Pinpoint the cell where the given text exists, returning its [x, y] midpoint coordinate. 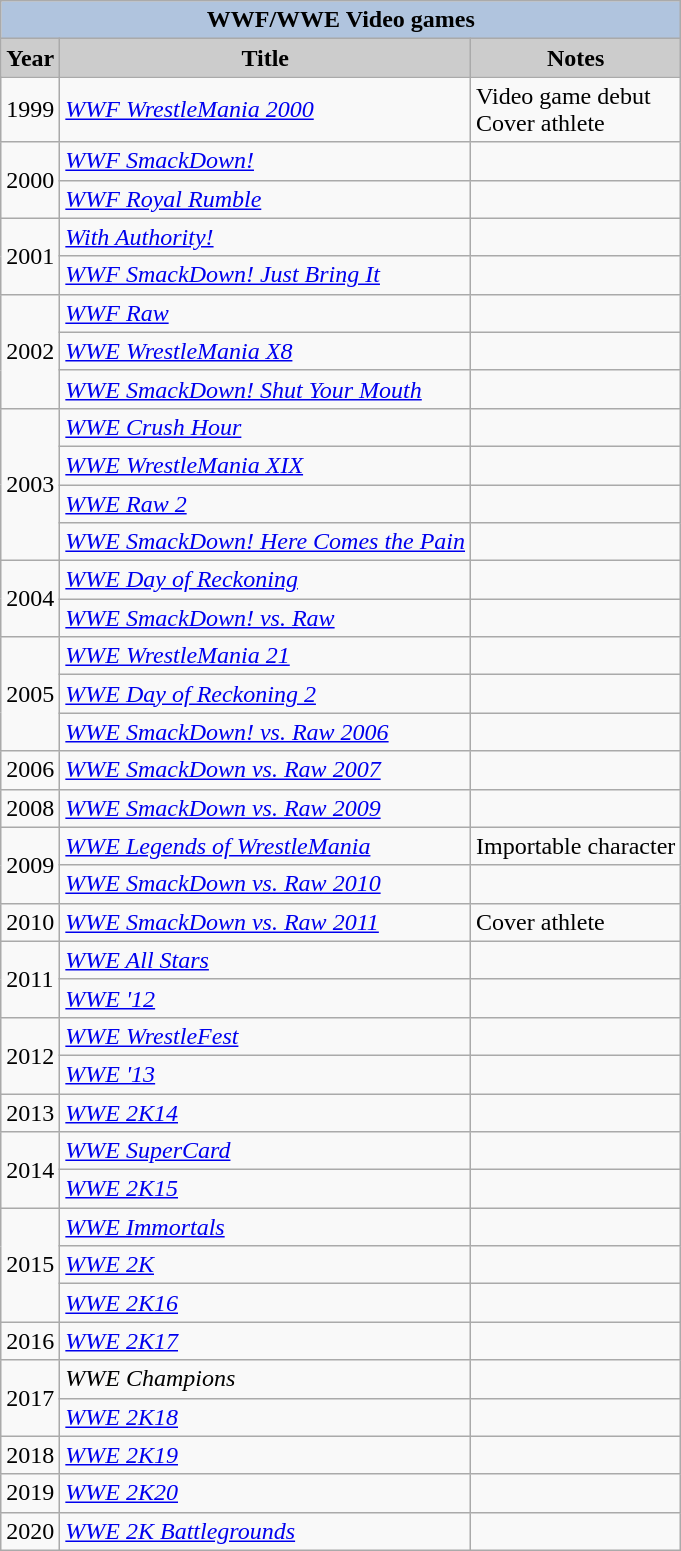
WWF SmackDown! Just Bring It [266, 275]
WWF WrestleMania 2000 [266, 110]
Notes [576, 58]
2008 [30, 808]
WWE '12 [266, 998]
WWE SmackDown! Shut Your Mouth [266, 389]
WWE SmackDown vs. Raw 2009 [266, 808]
WWE SuperCard [266, 1151]
WWE '13 [266, 1074]
2018 [30, 1455]
2001 [30, 256]
WWE 2K19 [266, 1455]
WWE 2K18 [266, 1417]
2009 [30, 865]
WWE WrestleMania 21 [266, 656]
2015 [30, 1265]
WWE WrestleMania XIX [266, 465]
2013 [30, 1113]
2020 [30, 1531]
Cover athlete [576, 922]
Importable character [576, 846]
2000 [30, 180]
WWE Champions [266, 1379]
WWF/WWE Video games [341, 20]
WWE All Stars [266, 960]
WWE 2K Battlegrounds [266, 1531]
WWE 2K14 [266, 1113]
Year [30, 58]
2006 [30, 770]
1999 [30, 110]
WWF SmackDown! [266, 161]
WWE 2K16 [266, 1303]
2012 [30, 1055]
WWF Royal Rumble [266, 199]
WWE SmackDown! vs. Raw [266, 618]
WWE SmackDown vs. Raw 2011 [266, 922]
WWE Day of Reckoning 2 [266, 694]
2019 [30, 1493]
WWE 2K [266, 1265]
2010 [30, 922]
With Authority! [266, 237]
WWE Legends of WrestleMania [266, 846]
WWE WrestleMania X8 [266, 351]
2005 [30, 694]
2017 [30, 1398]
2011 [30, 979]
WWE 2K17 [266, 1341]
Video game debut Cover athlete [576, 110]
WWE 2K15 [266, 1189]
WWE SmackDown! vs. Raw 2006 [266, 732]
WWE WrestleFest [266, 1036]
WWE Raw 2 [266, 503]
WWE Crush Hour [266, 427]
2002 [30, 351]
WWE SmackDown vs. Raw 2007 [266, 770]
WWF Raw [266, 313]
2016 [30, 1341]
WWE SmackDown! Here Comes the Pain [266, 542]
WWE Immortals [266, 1227]
2014 [30, 1170]
2004 [30, 599]
WWE 2K20 [266, 1493]
WWE SmackDown vs. Raw 2010 [266, 884]
WWE Day of Reckoning [266, 580]
2003 [30, 484]
Title [266, 58]
